Detect which cell encompasses the target text, then output its [X, Y] center coordinate. 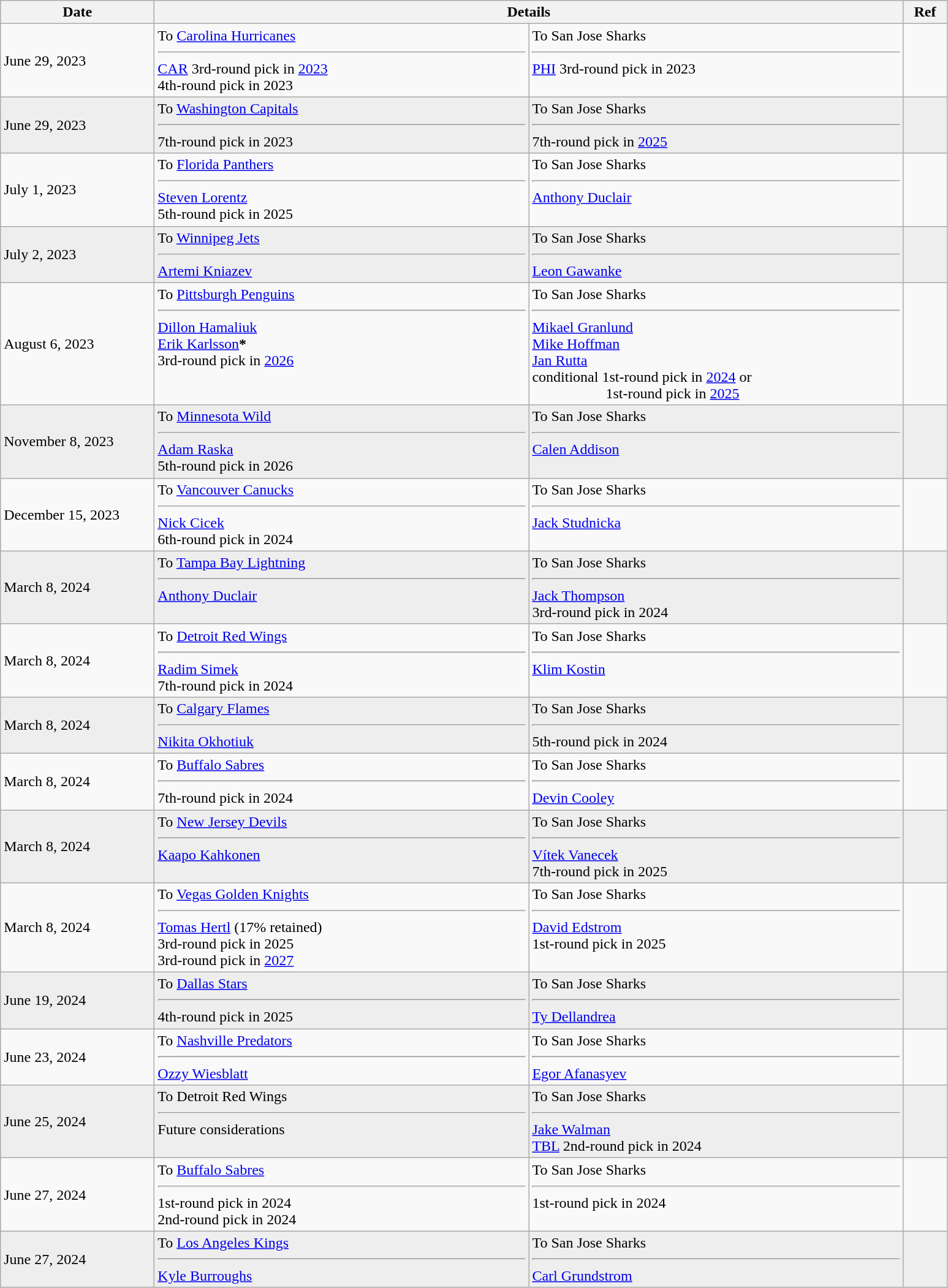
To San Jose SharksJake WalmanTBL 2nd-round pick in 2024 [716, 1121]
To New Jersey DevilsKaapo Kahkonen [342, 847]
July 2, 2023 [77, 254]
To San Jose SharksAnthony Duclair [716, 190]
To San Jose SharksTy Dellandrea [716, 1001]
To Detroit Red WingsFuture considerations [342, 1121]
To San Jose SharksJack Thompson3rd-round pick in 2024 [716, 587]
To Dallas Stars4th-round pick in 2025 [342, 1001]
To Pittsburgh PenguinsDillon HamaliukErik Karlsson*3rd-round pick in 2026 [342, 344]
June 25, 2024 [77, 1121]
To San Jose Sharks7th-round pick in 2025 [716, 125]
To San Jose SharksPHI 3rd-round pick in 2023 [716, 60]
November 8, 2023 [77, 441]
To Calgary FlamesNikita Okhotiuk [342, 725]
To Los Angeles KingsKyle Burroughs [342, 1259]
To San Jose SharksMikael GranlundMike HoffmanJan Ruttaconditional 1st-round pick in 2024 or 1st-round pick in 2025 [716, 344]
To Winnipeg JetsArtemi Kniazev [342, 254]
To San Jose SharksLeon Gawanke [716, 254]
To San Jose Sharks1st-round pick in 2024 [716, 1195]
To San Jose Sharks5th-round pick in 2024 [716, 725]
To Florida PanthersSteven Lorentz5th-round pick in 2025 [342, 190]
To San Jose SharksDevin Cooley [716, 781]
Date [77, 12]
To Buffalo Sabres1st-round pick in 20242nd-round pick in 2024 [342, 1195]
To Carolina HurricanesCAR 3rd-round pick in 20234th-round pick in 2023 [342, 60]
July 1, 2023 [77, 190]
December 15, 2023 [77, 515]
To San Jose SharksCalen Addison [716, 441]
To Tampa Bay LightningAnthony Duclair [342, 587]
To San Jose SharksJack Studnicka [716, 515]
To Buffalo Sabres7th-round pick in 2024 [342, 781]
Ref [925, 12]
Details [529, 12]
To Vegas Golden KnightsTomas Hertl (17% retained)3rd-round pick in 20253rd-round pick in 2027 [342, 928]
To Nashville PredatorsOzzy Wiesblatt [342, 1057]
To Minnesota WildAdam Raska5th-round pick in 2026 [342, 441]
June 23, 2024 [77, 1057]
To Vancouver CanucksNick Cicek6th-round pick in 2024 [342, 515]
To San Jose SharksEgor Afanasyev [716, 1057]
June 19, 2024 [77, 1001]
To San Jose SharksDavid Edstrom1st-round pick in 2025 [716, 928]
August 6, 2023 [77, 344]
To Detroit Red WingsRadim Simek7th-round pick in 2024 [342, 661]
To San Jose SharksKlim Kostin [716, 661]
To San Jose SharksCarl Grundstrom [716, 1259]
To Washington Capitals7th-round pick in 2023 [342, 125]
To San Jose SharksVítek Vanecek7th-round pick in 2025 [716, 847]
